Determine the [X, Y] coordinate at the center of the cell enclosing the given text.  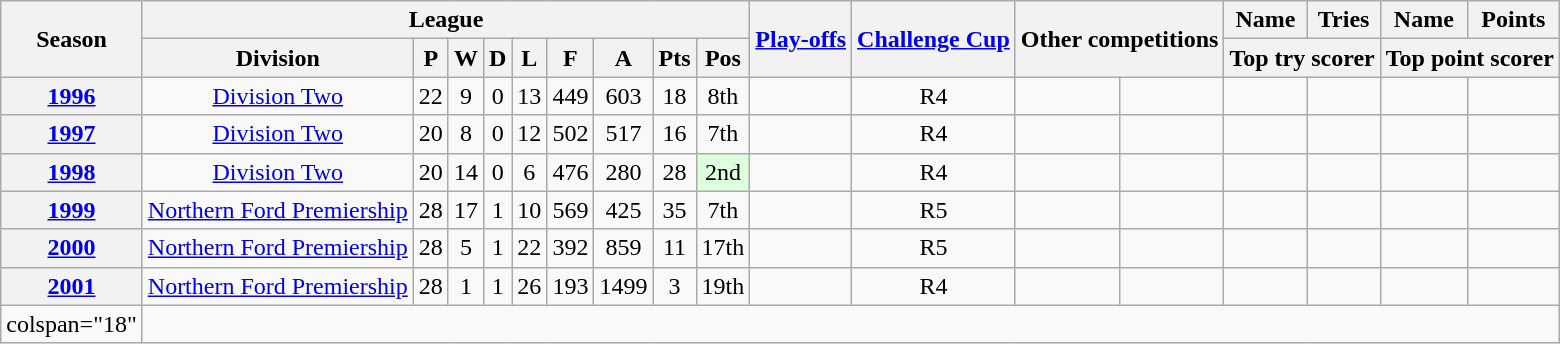
9 [466, 96]
17th [723, 248]
26 [530, 286]
A [624, 58]
476 [570, 172]
5 [466, 248]
517 [624, 134]
502 [570, 134]
Play-offs [801, 39]
2nd [723, 172]
280 [624, 172]
35 [674, 210]
L [530, 58]
1499 [624, 286]
19th [723, 286]
18 [674, 96]
Pts [674, 58]
1999 [72, 210]
Division [278, 58]
8th [723, 96]
W [466, 58]
16 [674, 134]
6 [530, 172]
2001 [72, 286]
colspan="18" [72, 324]
Other competitions [1120, 39]
425 [624, 210]
449 [570, 96]
P [430, 58]
Top point scorer [1470, 58]
569 [570, 210]
Season [72, 39]
Points [1513, 20]
Top try scorer [1302, 58]
1997 [72, 134]
13 [530, 96]
2000 [72, 248]
Challenge Cup [934, 39]
11 [674, 248]
8 [466, 134]
193 [570, 286]
1998 [72, 172]
1996 [72, 96]
D [497, 58]
17 [466, 210]
Tries [1344, 20]
12 [530, 134]
F [570, 58]
392 [570, 248]
3 [674, 286]
603 [624, 96]
Pos [723, 58]
859 [624, 248]
League [446, 20]
14 [466, 172]
10 [530, 210]
